Return the (X, Y) coordinate for the center point of the cell that contains the specified text.  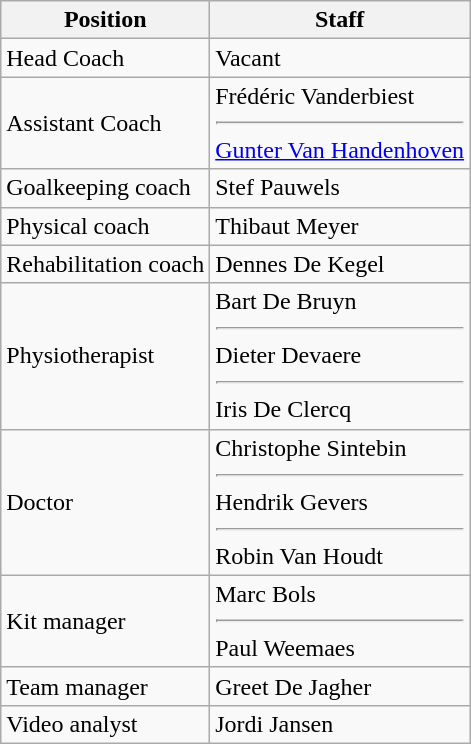
Frédéric Vanderbiest Gunter Van Handenhoven (340, 123)
Staff (340, 20)
Dennes De Kegel (340, 264)
Thibaut Meyer (340, 226)
Jordi Jansen (340, 724)
Christophe Sintebin Hendrik Gevers Robin Van Houdt (340, 502)
Assistant Coach (106, 123)
Video analyst (106, 724)
Bart De Bruyn Dieter Devaere Iris De Clercq (340, 356)
Physical coach (106, 226)
Marc Bols Paul Weemaes (340, 621)
Vacant (340, 58)
Stef Pauwels (340, 188)
Goalkeeping coach (106, 188)
Greet De Jagher (340, 686)
Kit manager (106, 621)
Head Coach (106, 58)
Position (106, 20)
Rehabilitation coach (106, 264)
Doctor (106, 502)
Team manager (106, 686)
Physiotherapist (106, 356)
